Extract the (X, Y) coordinate from the center of the cell holding the provided text.  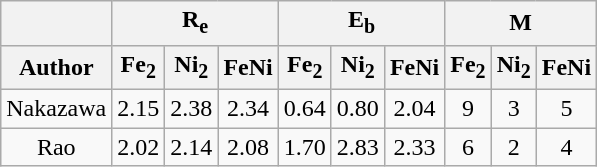
5 (566, 108)
2.15 (138, 108)
0.80 (358, 108)
2.02 (138, 147)
6 (468, 147)
2.34 (248, 108)
1.70 (304, 147)
Nakazawa (56, 108)
9 (468, 108)
Author (56, 67)
M (521, 23)
2.14 (192, 147)
2 (514, 147)
Eb (361, 23)
4 (566, 147)
3 (514, 108)
Rao (56, 147)
0.64 (304, 108)
2.38 (192, 108)
2.04 (414, 108)
2.33 (414, 147)
2.08 (248, 147)
Re (195, 23)
2.83 (358, 147)
